Return the [x, y] coordinate for the center point of the cell that contains the specified text.  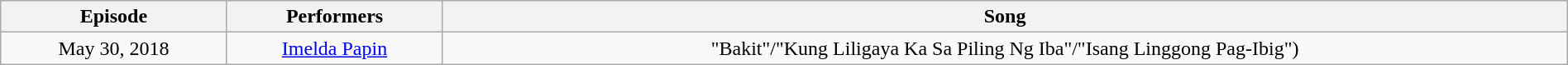
Song [1005, 17]
Performers [334, 17]
Episode [114, 17]
Imelda Papin [334, 48]
"Bakit"/"Kung Liligaya Ka Sa Piling Ng Iba"/"Isang Linggong Pag-Ibig") [1005, 48]
May 30, 2018 [114, 48]
